Output the [x, y] coordinate of the center of the cell containing the given text.  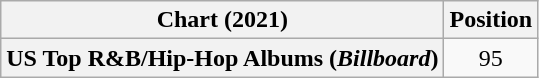
Chart (2021) [222, 20]
US Top R&B/Hip-Hop Albums (Billboard) [222, 58]
Position [491, 20]
95 [491, 58]
